Pinpoint the cell where the given text exists, returning its [x, y] midpoint coordinate. 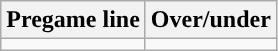
Pregame line [74, 20]
Over/under [210, 20]
